Locate the cell with the specified text and output its [X, Y] center coordinate. 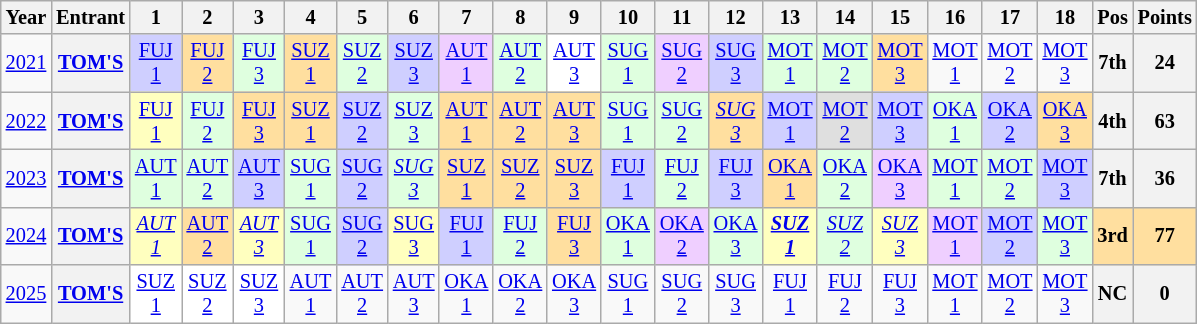
7 [466, 17]
13 [790, 17]
15 [900, 17]
77 [1165, 236]
Pos [1112, 17]
63 [1165, 121]
3rd [1112, 236]
2022 [26, 121]
5 [362, 17]
3 [259, 17]
6 [414, 17]
1 [156, 17]
16 [954, 17]
2023 [26, 178]
NC [1112, 294]
0 [1165, 294]
17 [1010, 17]
4th [1112, 121]
Points [1165, 17]
24 [1165, 63]
Entrant [90, 17]
18 [1064, 17]
2025 [26, 294]
11 [682, 17]
14 [844, 17]
9 [574, 17]
4 [311, 17]
2 [208, 17]
2024 [26, 236]
10 [628, 17]
8 [520, 17]
36 [1165, 178]
2021 [26, 63]
12 [736, 17]
Year [26, 17]
